Output the [X, Y] coordinate of the center of the cell containing the given text.  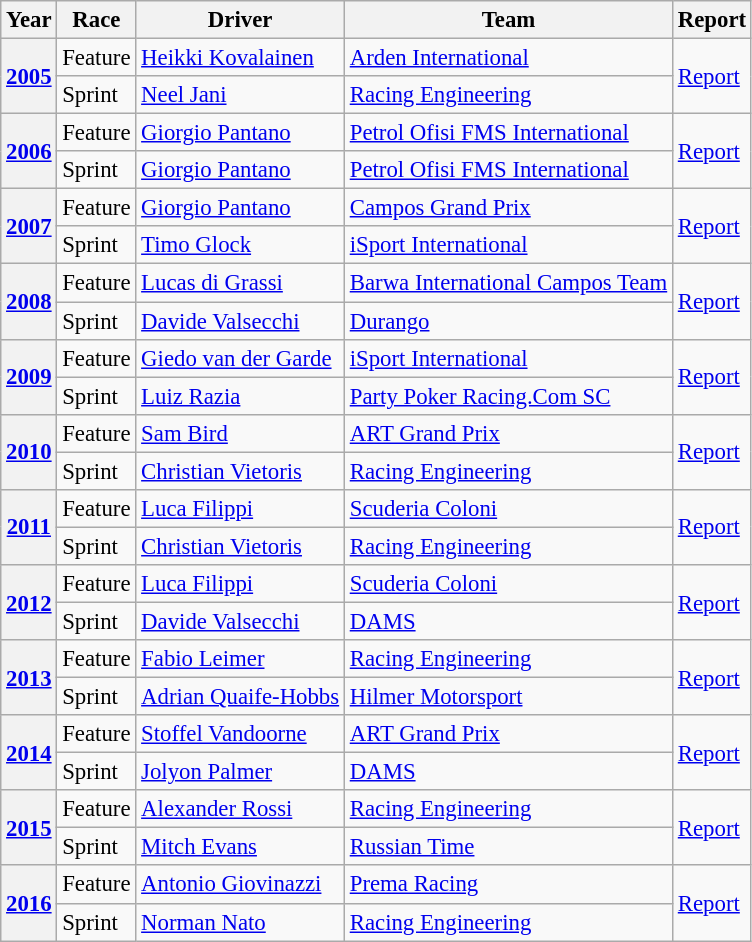
Russian Time [508, 847]
2007 [29, 226]
Timo Glock [240, 245]
Arden International [508, 58]
Antonio Giovinazzi [240, 885]
Prema Racing [508, 885]
Heikki Kovalainen [240, 58]
2008 [29, 302]
Barwa International Campos Team [508, 283]
Luiz Razia [240, 396]
2011 [29, 528]
Race [96, 20]
2010 [29, 452]
2005 [29, 76]
Fabio Leimer [240, 659]
2006 [29, 152]
Party Poker Racing.Com SC [508, 396]
Lucas di Grassi [240, 283]
Team [508, 20]
2012 [29, 602]
Giedo van der Garde [240, 358]
2009 [29, 376]
Adrian Quaife-Hobbs [240, 697]
Mitch Evans [240, 847]
Year [29, 20]
2013 [29, 678]
Norman Nato [240, 922]
Durango [508, 321]
Stoffel Vandoorne [240, 734]
Jolyon Palmer [240, 772]
2015 [29, 828]
2014 [29, 752]
Sam Bird [240, 433]
Driver [240, 20]
Alexander Rossi [240, 809]
Campos Grand Prix [508, 208]
Hilmer Motorsport [508, 697]
Neel Jani [240, 95]
2016 [29, 904]
